Output the (X, Y) coordinate of the center of the cell containing the given text.  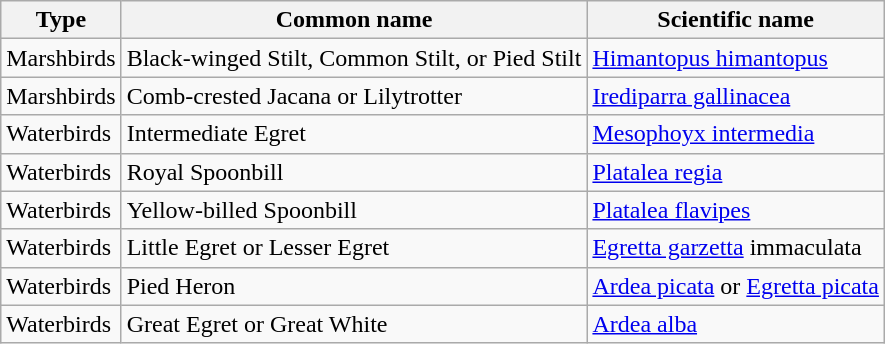
Scientific name (736, 20)
Yellow-billed Spoonbill (354, 210)
Platalea flavipes (736, 210)
Irediparra gallinacea (736, 96)
Mesophoyx intermedia (736, 134)
Egretta garzetta immaculata (736, 248)
Type (61, 20)
Great Egret or Great White (354, 324)
Little Egret or Lesser Egret (354, 248)
Himantopus himantopus (736, 58)
Black-winged Stilt, Common Stilt, or Pied Stilt (354, 58)
Intermediate Egret (354, 134)
Ardea alba (736, 324)
Comb-crested Jacana or Lilytrotter (354, 96)
Ardea picata or Egretta picata (736, 286)
Common name (354, 20)
Pied Heron (354, 286)
Platalea regia (736, 172)
Royal Spoonbill (354, 172)
